Search for the cell housing the specified text and yield its (x, y) center coordinate. 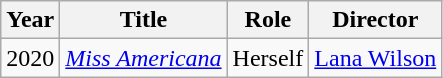
2020 (30, 58)
Role (268, 20)
Miss Americana (144, 58)
Title (144, 20)
Herself (268, 58)
Year (30, 20)
Lana Wilson (376, 58)
Director (376, 20)
